Determine the (x, y) coordinate at the center of the cell enclosing the given text.  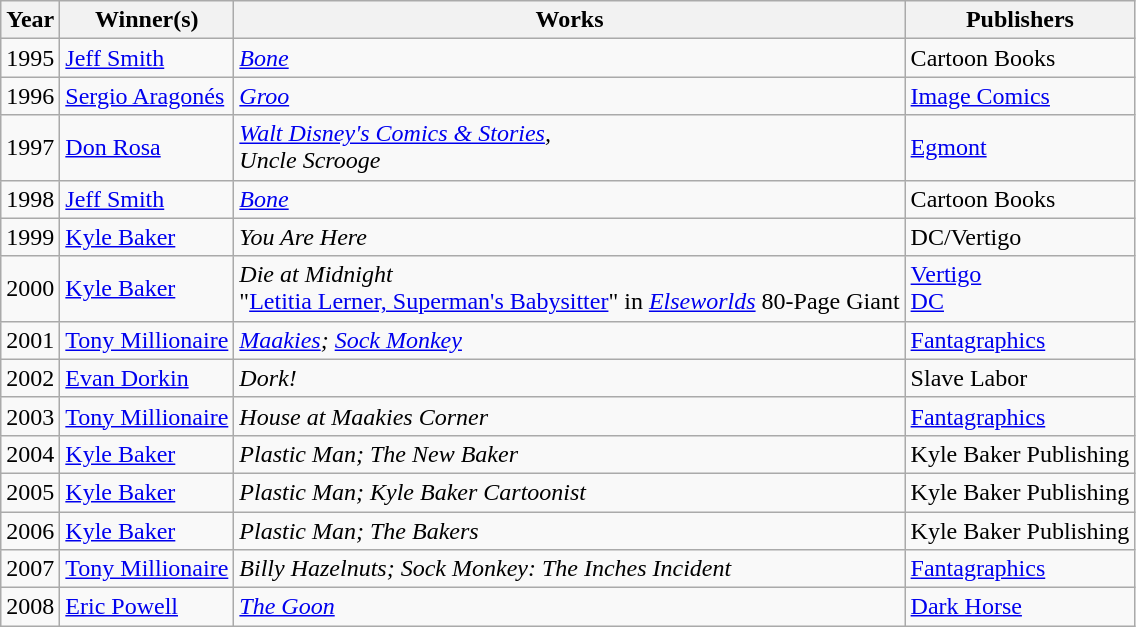
Evan Dorkin (147, 378)
Eric Powell (147, 607)
1995 (30, 58)
Year (30, 20)
2004 (30, 454)
Maakies; Sock Monkey (570, 340)
Sergio Aragonés (147, 96)
Dork! (570, 378)
Egmont (1020, 148)
1999 (30, 237)
Billy Hazelnuts; Sock Monkey: The Inches Incident (570, 569)
Groo (570, 96)
VertigoDC (1020, 288)
Plastic Man; Kyle Baker Cartoonist (570, 492)
2002 (30, 378)
2007 (30, 569)
Publishers (1020, 20)
2006 (30, 531)
1998 (30, 199)
House at Maakies Corner (570, 416)
2008 (30, 607)
2001 (30, 340)
1996 (30, 96)
Don Rosa (147, 148)
Image Comics (1020, 96)
2000 (30, 288)
The Goon (570, 607)
Die at Midnight"Letitia Lerner, Superman's Babysitter" in Elseworlds 80-Page Giant (570, 288)
Winner(s) (147, 20)
You Are Here (570, 237)
2003 (30, 416)
Plastic Man; The New Baker (570, 454)
Dark Horse (1020, 607)
Plastic Man; The Bakers (570, 531)
DC/Vertigo (1020, 237)
2005 (30, 492)
Walt Disney's Comics & Stories,Uncle Scrooge (570, 148)
1997 (30, 148)
Slave Labor (1020, 378)
Works (570, 20)
